Return the [X, Y] coordinate for the center point of the cell that contains the specified text.  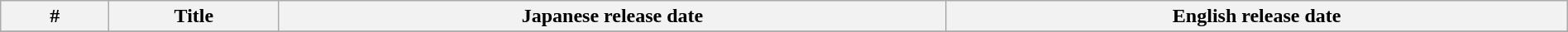
# [55, 16]
Japanese release date [612, 16]
Title [194, 16]
English release date [1257, 16]
